Return [x, y] of the center of cell containing provided text 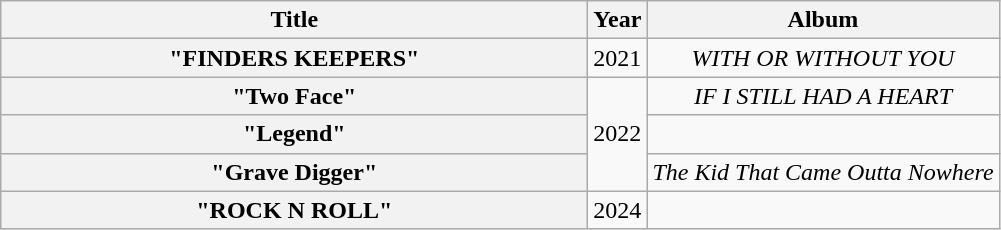
2024 [618, 210]
2021 [618, 58]
Title [294, 20]
Album [823, 20]
IF I STILL HAD A HEART [823, 96]
WITH OR WITHOUT YOU [823, 58]
2022 [618, 134]
"Grave Digger" [294, 172]
Year [618, 20]
"FINDERS KEEPERS" [294, 58]
"Legend" [294, 134]
"ROCK N ROLL" [294, 210]
The Kid That Came Outta Nowhere [823, 172]
"Two Face" [294, 96]
